Search for the cell housing the specified text and yield its [X, Y] center coordinate. 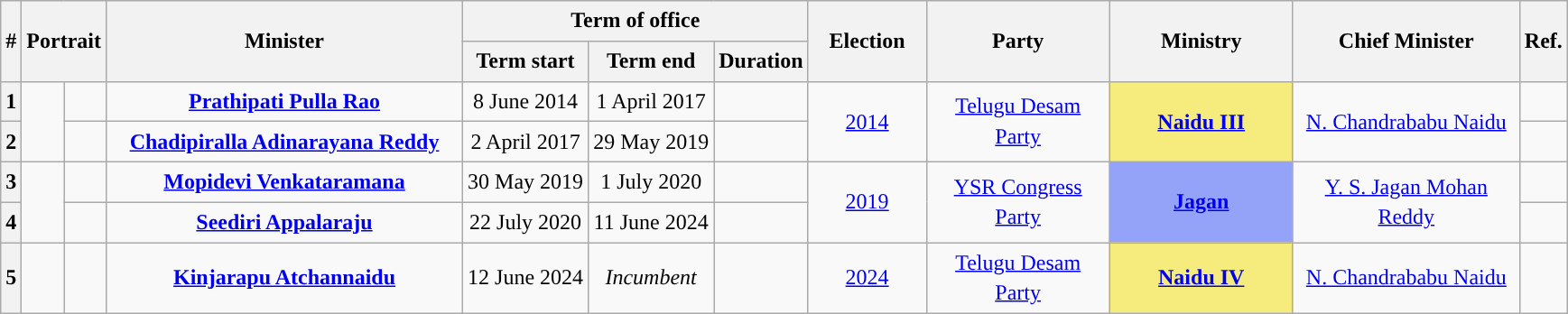
Portrait [64, 42]
Term of office [636, 22]
29 May 2019 [652, 143]
5 [11, 278]
Term start [525, 61]
2014 [867, 121]
11 June 2024 [652, 222]
Prathipati Pulla Rao [283, 101]
2024 [867, 278]
Kinjarapu Atchannaidu [283, 278]
3 [11, 182]
Chadipiralla Adinarayana Reddy [283, 143]
Naidu III [1201, 121]
1 April 2017 [652, 101]
Minister [283, 42]
YSR Congress Party [1018, 202]
Jagan [1201, 202]
2 April 2017 [525, 143]
Ref. [1544, 42]
Party [1018, 42]
8 June 2014 [525, 101]
Chief Minister [1406, 42]
Naidu IV [1201, 278]
1 July 2020 [652, 182]
Ministry [1201, 42]
1 [11, 101]
Incumbent [652, 278]
Term end [652, 61]
22 July 2020 [525, 222]
Y. S. Jagan Mohan Reddy [1406, 202]
Duration [761, 61]
2 [11, 143]
4 [11, 222]
12 June 2024 [525, 278]
30 May 2019 [525, 182]
Seediri Appalaraju [283, 222]
Election [867, 42]
2019 [867, 202]
# [11, 42]
Mopidevi Venkataramana [283, 182]
